Detect which cell encompasses the target text, then output its [x, y] center coordinate. 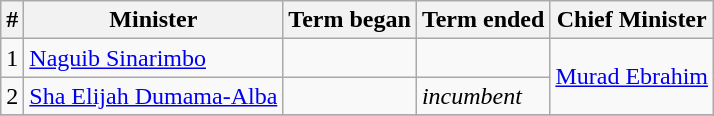
incumbent [483, 96]
1 [12, 58]
Sha Elijah Dumama-Alba [154, 96]
Minister [154, 20]
Murad Ebrahim [632, 77]
Term began [350, 20]
Naguib Sinarimbo [154, 58]
# [12, 20]
2 [12, 96]
Chief Minister [632, 20]
Term ended [483, 20]
